Detect which cell encompasses the target text, then output its [x, y] center coordinate. 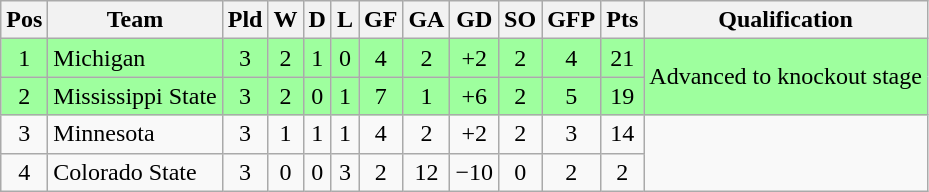
Pld [245, 20]
14 [622, 134]
7 [381, 96]
Qualification [786, 20]
GD [474, 20]
5 [572, 96]
D [317, 20]
−10 [474, 172]
+6 [474, 96]
Colorado State [135, 172]
Michigan [135, 58]
SO [520, 20]
12 [426, 172]
GF [381, 20]
GA [426, 20]
19 [622, 96]
21 [622, 58]
L [344, 20]
W [286, 20]
Mississippi State [135, 96]
Pos [24, 20]
Pts [622, 20]
Team [135, 20]
Advanced to knockout stage [786, 77]
Minnesota [135, 134]
GFP [572, 20]
